Identify which cell holds the provided text, then report its [x, y] central coordinate. 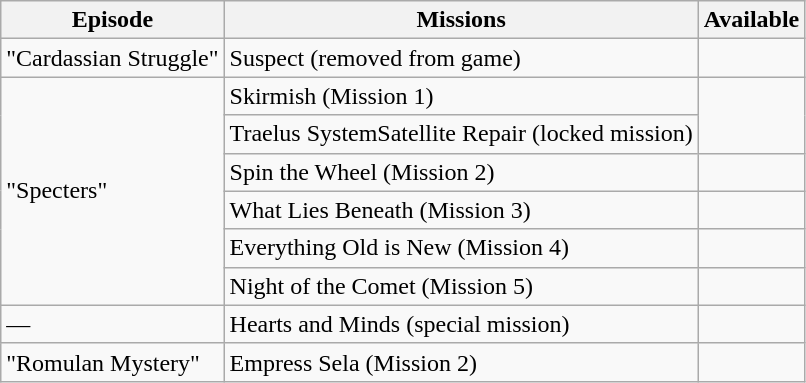
Hearts and Minds (special mission) [461, 324]
Available [752, 20]
What Lies Beneath (Mission 3) [461, 210]
Spin the Wheel (Mission 2) [461, 172]
Traelus SystemSatellite Repair (locked mission) [461, 134]
"Specters" [112, 191]
Night of the Comet (Mission 5) [461, 286]
Episode [112, 20]
"Romulan Mystery" [112, 362]
Everything Old is New (Mission 4) [461, 248]
Suspect (removed from game) [461, 58]
Missions [461, 20]
Empress Sela (Mission 2) [461, 362]
Skirmish (Mission 1) [461, 96]
— [112, 324]
"Cardassian Struggle" [112, 58]
